Extract the (X, Y) coordinate from the center of the cell holding the provided text.  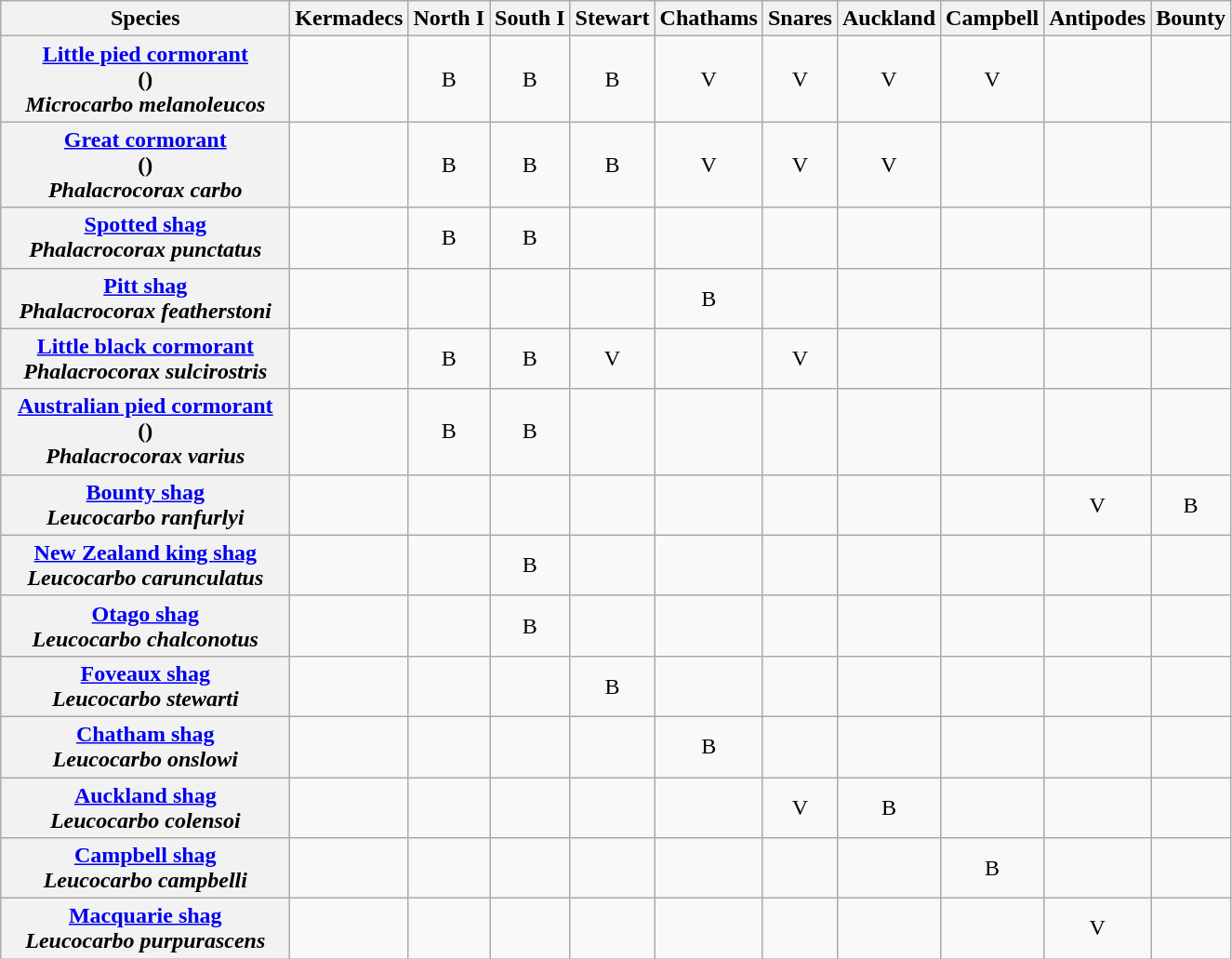
Australian pied cormorant()Phalacrocorax varius (145, 432)
Species (145, 19)
Kermadecs (350, 19)
North I (449, 19)
Little pied cormorant()Microcarbo melanoleucos (145, 79)
Snares (800, 19)
Spotted shagPhalacrocorax punctatus (145, 238)
Stewart (612, 19)
Campbell shagLeucocarbo campbelli (145, 869)
Pitt shagPhalacrocorax featherstoni (145, 298)
Campbell (993, 19)
Auckland shagLeucocarbo colensoi (145, 807)
Auckland (889, 19)
Bounty shagLeucocarbo ranfurlyi (145, 504)
South I (530, 19)
New Zealand king shagLeucocarbo carunculatus (145, 566)
Great cormorant()Phalacrocorax carbo (145, 165)
Antipodes (1097, 19)
Chatham shagLeucocarbo onslowi (145, 746)
Little black cormorantPhalacrocorax sulcirostris (145, 359)
Bounty (1191, 19)
Otago shagLeucocarbo chalconotus (145, 625)
Chathams (709, 19)
Foveaux shagLeucocarbo stewarti (145, 686)
Macquarie shagLeucocarbo purpurascens (145, 928)
